Locate the cell with the specified text and output its (X, Y) center coordinate. 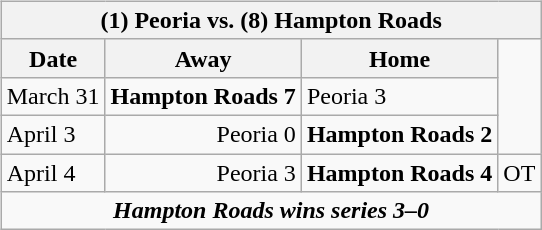
April 4 (53, 173)
OT (520, 173)
Away (203, 58)
April 3 (53, 134)
Hampton Roads 7 (203, 96)
Hampton Roads 4 (399, 173)
(1) Peoria vs. (8) Hampton Roads (271, 20)
Hampton Roads 2 (399, 134)
Hampton Roads wins series 3–0 (271, 211)
Home (399, 58)
Peoria 0 (203, 134)
Date (53, 58)
March 31 (53, 96)
